Scan for the cell matching the given text and deliver its (x, y) coordinate at center. 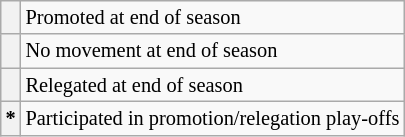
Relegated at end of season (213, 85)
Participated in promotion/relegation play-offs (213, 118)
No movement at end of season (213, 51)
* (11, 118)
Promoted at end of season (213, 17)
